Return the (X, Y) coordinate for the center point of the cell that contains the specified text.  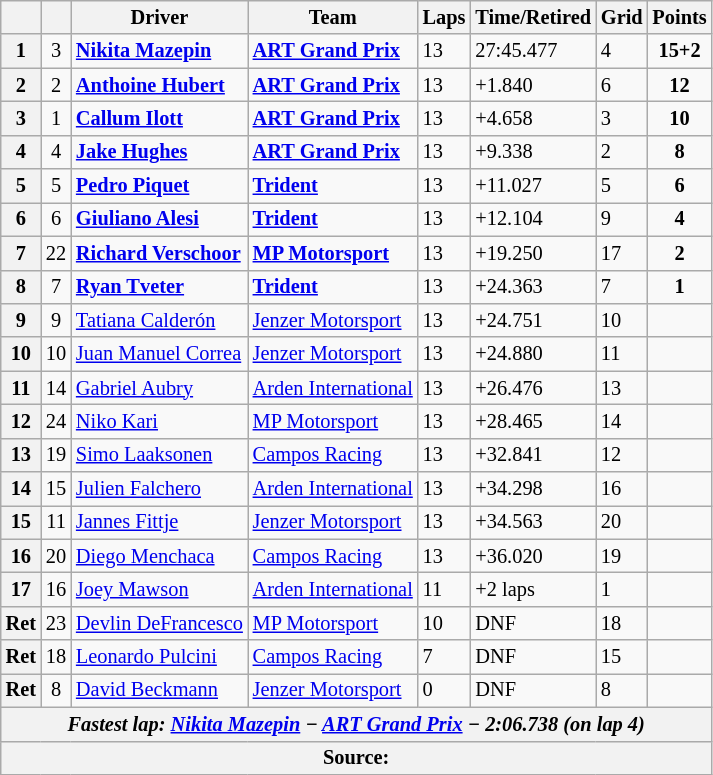
Gabriel Aubry (160, 388)
Grid (622, 17)
22 (56, 253)
+11.027 (533, 186)
+36.020 (533, 556)
Jake Hughes (160, 152)
Juan Manuel Correa (160, 354)
+34.563 (533, 522)
+32.841 (533, 455)
+34.298 (533, 489)
Richard Verschoor (160, 253)
Driver (160, 17)
Leonardo Pulcini (160, 657)
+24.880 (533, 354)
Time/Retired (533, 17)
Jannes Fittje (160, 522)
Devlin DeFrancesco (160, 623)
Julien Falchero (160, 489)
Diego Menchaca (160, 556)
Source: (356, 758)
24 (56, 421)
Anthoine Hubert (160, 85)
Simo Laaksonen (160, 455)
Callum Ilott (160, 118)
Nikita Mazepin (160, 51)
+24.751 (533, 320)
+4.658 (533, 118)
+12.104 (533, 219)
Fastest lap: Nikita Mazepin − ART Grand Prix − 2:06.738 (on lap 4) (356, 724)
27:45.477 (533, 51)
0 (444, 690)
Laps (444, 17)
Ryan Tveter (160, 287)
Giuliano Alesi (160, 219)
+19.250 (533, 253)
+9.338 (533, 152)
15+2 (680, 51)
+28.465 (533, 421)
+26.476 (533, 388)
+24.363 (533, 287)
Tatiana Calderón (160, 320)
23 (56, 623)
+2 laps (533, 589)
Pedro Piquet (160, 186)
+1.840 (533, 85)
David Beckmann (160, 690)
Niko Kari (160, 421)
Points (680, 17)
Team (333, 17)
Joey Mawson (160, 589)
